Identify which cell holds the provided text, then report its [x, y] central coordinate. 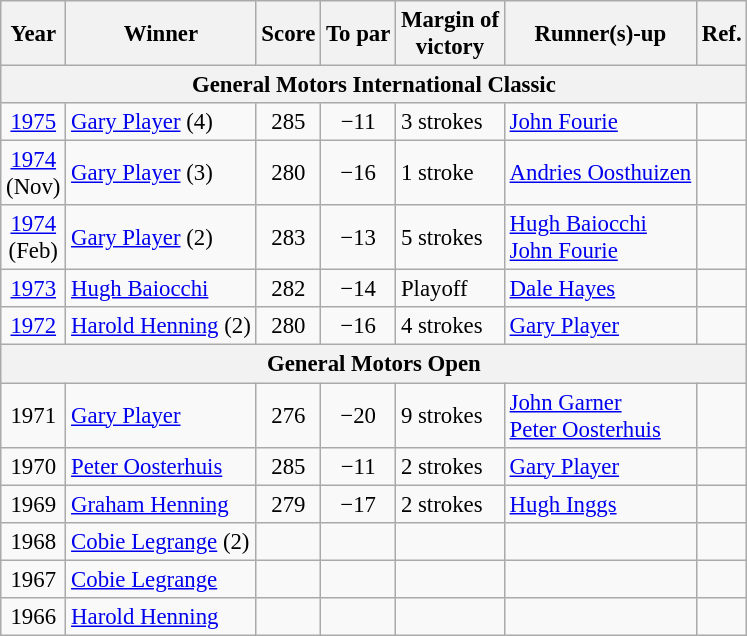
Gary Player (2) [161, 238]
−17 [358, 504]
To par [358, 34]
4 strokes [450, 327]
Hugh Baiocchi [161, 289]
−20 [358, 416]
1968 [34, 541]
5 strokes [450, 238]
Peter Oosterhuis [161, 466]
1975 [34, 122]
John Garner Peter Oosterhuis [600, 416]
1 stroke [450, 174]
1973 [34, 289]
1966 [34, 617]
9 strokes [450, 416]
Score [288, 34]
1971 [34, 416]
1969 [34, 504]
Margin ofvictory [450, 34]
1974(Feb) [34, 238]
Hugh Baiocchi John Fourie [600, 238]
1974(Nov) [34, 174]
Cobie Legrange [161, 579]
Harold Henning [161, 617]
282 [288, 289]
Hugh Inggs [600, 504]
John Fourie [600, 122]
Harold Henning (2) [161, 327]
283 [288, 238]
Cobie Legrange (2) [161, 541]
−14 [358, 289]
1970 [34, 466]
Playoff [450, 289]
General Motors International Classic [374, 85]
Gary Player (3) [161, 174]
Graham Henning [161, 504]
Gary Player (4) [161, 122]
Andries Oosthuizen [600, 174]
3 strokes [450, 122]
Runner(s)-up [600, 34]
1972 [34, 327]
276 [288, 416]
−13 [358, 238]
Dale Hayes [600, 289]
Year [34, 34]
General Motors Open [374, 364]
Winner [161, 34]
1967 [34, 579]
Ref. [721, 34]
279 [288, 504]
